Return [X, Y] of the center of cell containing provided text 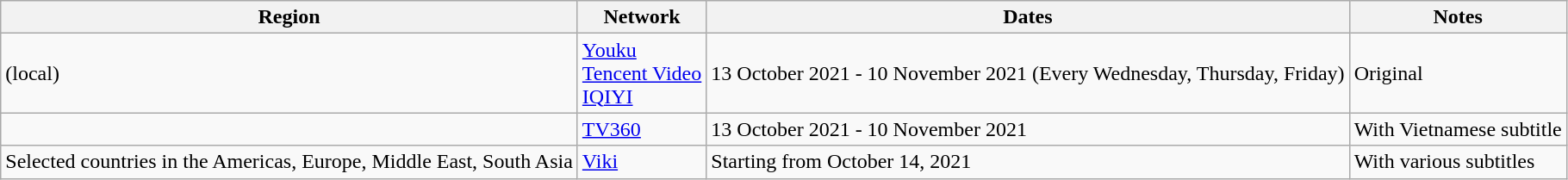
Dates [1028, 17]
With Vietnamese subtitle [1458, 129]
Starting from October 14, 2021 [1028, 162]
(local) [289, 73]
13 October 2021 - 10 November 2021 (Every Wednesday, Thursday, Friday) [1028, 73]
Notes [1458, 17]
TV360 [641, 129]
Region [289, 17]
Youku Tencent Video IQIYI [641, 73]
Original [1458, 73]
With various subtitles [1458, 162]
13 October 2021 - 10 November 2021 [1028, 129]
Viki [641, 162]
Network [641, 17]
Selected countries in the Americas, Europe, Middle East, South Asia [289, 162]
